Return (x, y) of the center of cell containing provided text 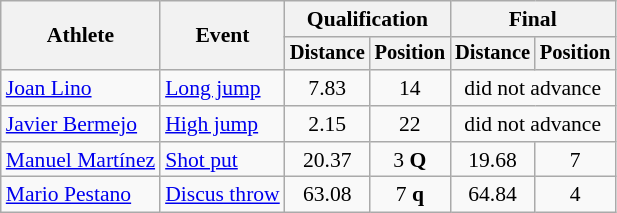
7 q (410, 195)
Athlete (80, 36)
22 (410, 124)
Mario Pestano (80, 195)
63.08 (328, 195)
Final (532, 19)
Manuel Martínez (80, 160)
Discus throw (222, 195)
High jump (222, 124)
7.83 (328, 88)
64.84 (492, 195)
4 (575, 195)
Event (222, 36)
3 Q (410, 160)
7 (575, 160)
Long jump (222, 88)
Shot put (222, 160)
14 (410, 88)
19.68 (492, 160)
Qualification (368, 19)
20.37 (328, 160)
Joan Lino (80, 88)
2.15 (328, 124)
Javier Bermejo (80, 124)
